Detect which cell encompasses the target text, then output its [x, y] center coordinate. 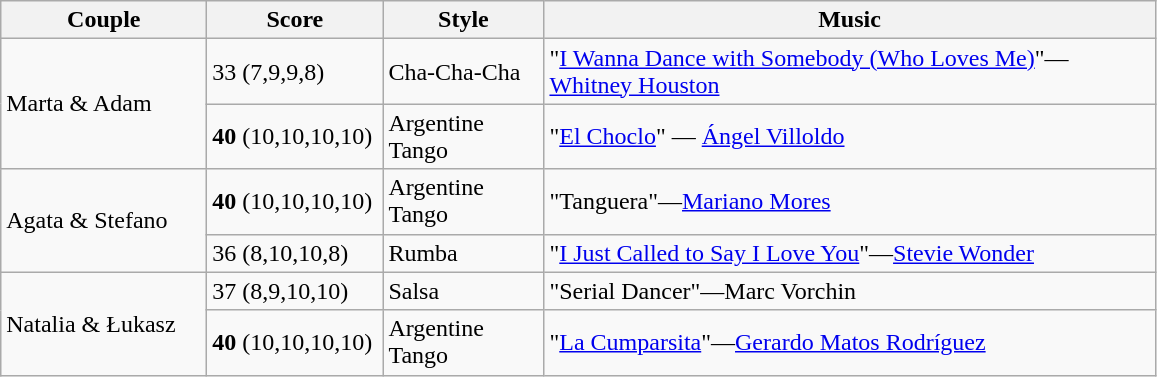
"I Wanna Dance with Somebody (Who Loves Me)"—Whitney Houston [850, 72]
"I Just Called to Say I Love You"—Stevie Wonder [850, 253]
37 (8,9,10,10) [295, 291]
"La Cumparsita"—Gerardo Matos Rodríguez [850, 342]
"Serial Dancer"—Marc Vorchin [850, 291]
36 (8,10,10,8) [295, 253]
Rumba [464, 253]
Salsa [464, 291]
Style [464, 20]
"El Choclo" — Ángel Villoldo [850, 136]
Score [295, 20]
"Tanguera"—Mariano Mores [850, 202]
Couple [104, 20]
Music [850, 20]
Cha-Cha-Cha [464, 72]
Agata & Stefano [104, 220]
Natalia & Łukasz [104, 324]
33 (7,9,9,8) [295, 72]
Marta & Adam [104, 104]
